Determine the (x, y) coordinate at the center of the cell enclosing the given text.  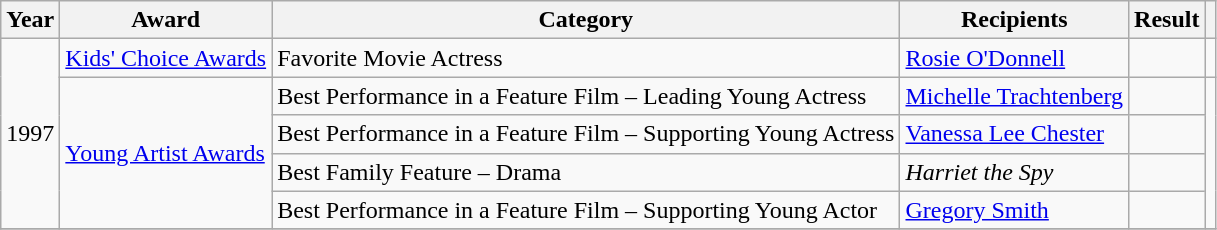
Recipients (1014, 20)
1997 (30, 134)
Result (1167, 20)
Best Performance in a Feature Film – Supporting Young Actor (586, 210)
Award (166, 20)
Best Performance in a Feature Film – Supporting Young Actress (586, 134)
Favorite Movie Actress (586, 58)
Best Performance in a Feature Film – Leading Young Actress (586, 96)
Best Family Feature – Drama (586, 172)
Gregory Smith (1014, 210)
Michelle Trachtenberg (1014, 96)
Category (586, 20)
Harriet the Spy (1014, 172)
Young Artist Awards (166, 153)
Kids' Choice Awards (166, 58)
Vanessa Lee Chester (1014, 134)
Rosie O'Donnell (1014, 58)
Year (30, 20)
